Output the (X, Y) coordinate of the center of the cell containing the given text.  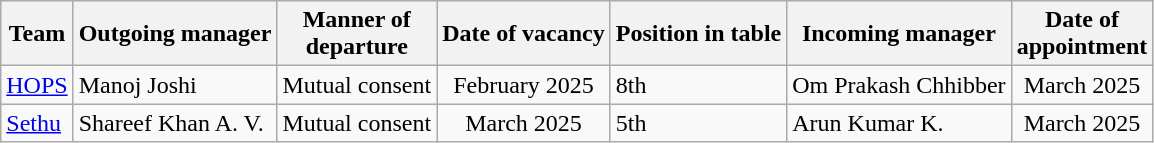
Date of vacancy (524, 34)
February 2025 (524, 85)
Incoming manager (899, 34)
HOPS (37, 85)
Sethu (37, 123)
Shareef Khan A. V. (175, 123)
Manoj Joshi (175, 85)
Date ofappointment (1082, 34)
5th (698, 123)
Om Prakash Chhibber (899, 85)
Arun Kumar K. (899, 123)
Outgoing manager (175, 34)
Manner ofdeparture (357, 34)
8th (698, 85)
Position in table (698, 34)
Team (37, 34)
